Provide the (x, y) coordinate of the cell's center where the given text is located.  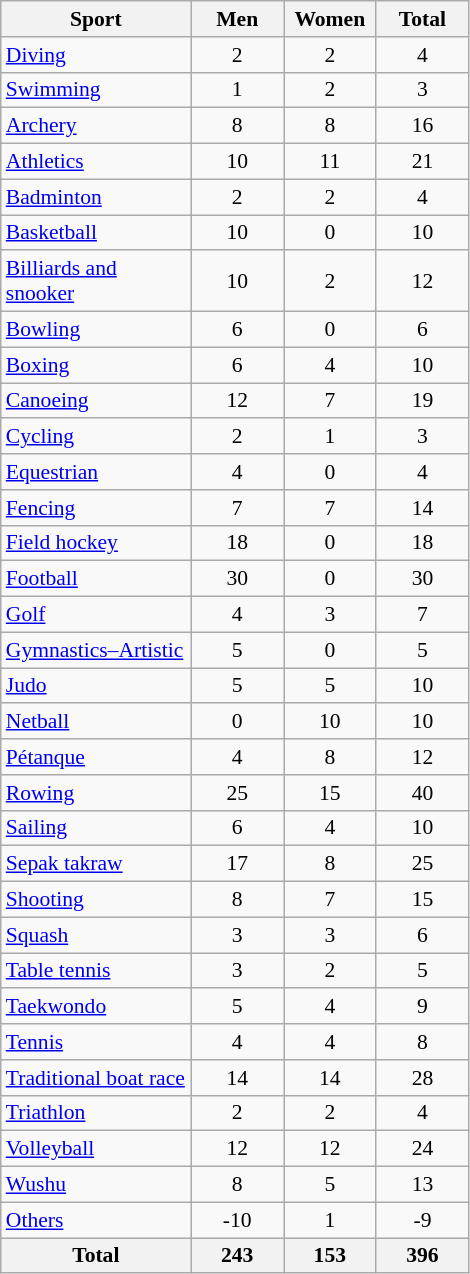
153 (330, 1256)
Golf (96, 615)
Judo (96, 686)
Canoeing (96, 401)
16 (422, 126)
21 (422, 162)
Tennis (96, 1042)
Shooting (96, 900)
243 (238, 1256)
24 (422, 1149)
13 (422, 1185)
Basketball (96, 233)
Volleyball (96, 1149)
Athletics (96, 162)
Bowling (96, 330)
9 (422, 1007)
Badminton (96, 197)
Cycling (96, 437)
Traditional boat race (96, 1078)
17 (238, 864)
Boxing (96, 365)
19 (422, 401)
Gymnastics–Artistic (96, 650)
Swimming (96, 90)
Rowing (96, 793)
Squash (96, 935)
40 (422, 793)
Taekwondo (96, 1007)
11 (330, 162)
396 (422, 1256)
Billiards and snooker (96, 282)
Wushu (96, 1185)
Triathlon (96, 1113)
Sailing (96, 828)
Diving (96, 55)
-9 (422, 1220)
Equestrian (96, 472)
-10 (238, 1220)
Archery (96, 126)
Football (96, 579)
Sport (96, 19)
Field hockey (96, 543)
Women (330, 19)
Table tennis (96, 971)
28 (422, 1078)
Fencing (96, 508)
Pétanque (96, 757)
Netball (96, 722)
Others (96, 1220)
Sepak takraw (96, 864)
Men (238, 19)
